Output the [X, Y] coordinate of the center of the cell containing the given text.  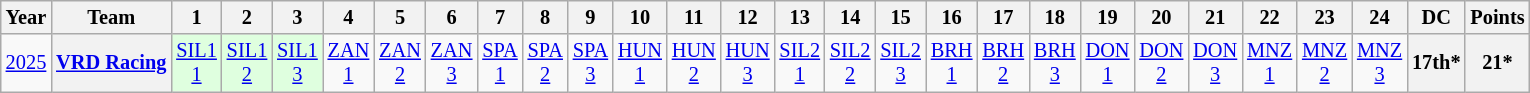
SPA2 [546, 63]
SPA1 [500, 63]
ZAN1 [349, 63]
7 [500, 17]
SIL22 [850, 63]
13 [800, 17]
BRH1 [952, 63]
SIL11 [196, 63]
24 [1380, 17]
1 [196, 17]
BRH3 [1055, 63]
2025 [26, 63]
15 [900, 17]
SIL13 [297, 63]
17th* [1436, 63]
6 [452, 17]
Team [111, 17]
22 [1270, 17]
ZAN3 [452, 63]
HUN1 [640, 63]
3 [297, 17]
4 [349, 17]
Year [26, 17]
ZAN2 [400, 63]
12 [748, 17]
5 [400, 17]
SPA3 [590, 63]
21 [1215, 17]
DON3 [1215, 63]
SIL12 [247, 63]
DON2 [1161, 63]
17 [1003, 17]
MNZ2 [1324, 63]
14 [850, 17]
DON1 [1108, 63]
HUN2 [694, 63]
VRD Racing [111, 63]
DC [1436, 17]
23 [1324, 17]
BRH2 [1003, 63]
MNZ1 [1270, 63]
SIL23 [900, 63]
HUN3 [748, 63]
21* [1497, 63]
18 [1055, 17]
19 [1108, 17]
MNZ3 [1380, 63]
8 [546, 17]
10 [640, 17]
16 [952, 17]
11 [694, 17]
SIL21 [800, 63]
9 [590, 17]
2 [247, 17]
Points [1497, 17]
20 [1161, 17]
